Determine the [x, y] coordinate at the center of the cell enclosing the given text.  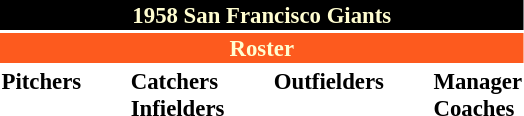
Roster [262, 48]
1958 San Francisco Giants [262, 15]
